Search for the cell housing the specified text and yield its (X, Y) center coordinate. 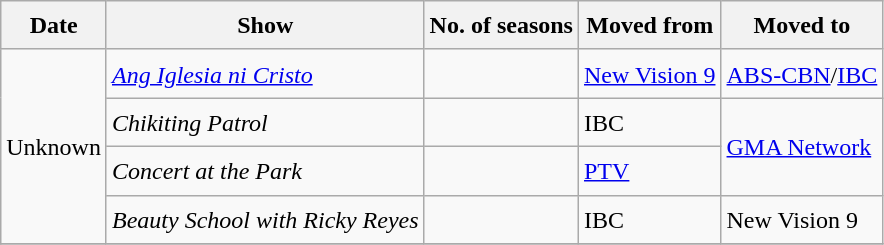
Ang Iglesia ni Cristo (265, 74)
Moved from (650, 26)
Show (265, 26)
Date (54, 26)
No. of seasons (501, 26)
ABS-CBN/IBC (802, 74)
GMA Network (802, 146)
Moved to (802, 26)
Beauty School with Ricky Reyes (265, 220)
Unknown (54, 146)
Concert at the Park (265, 170)
PTV (650, 170)
Chikiting Patrol (265, 122)
